Identify which cell holds the provided text, then report its (X, Y) central coordinate. 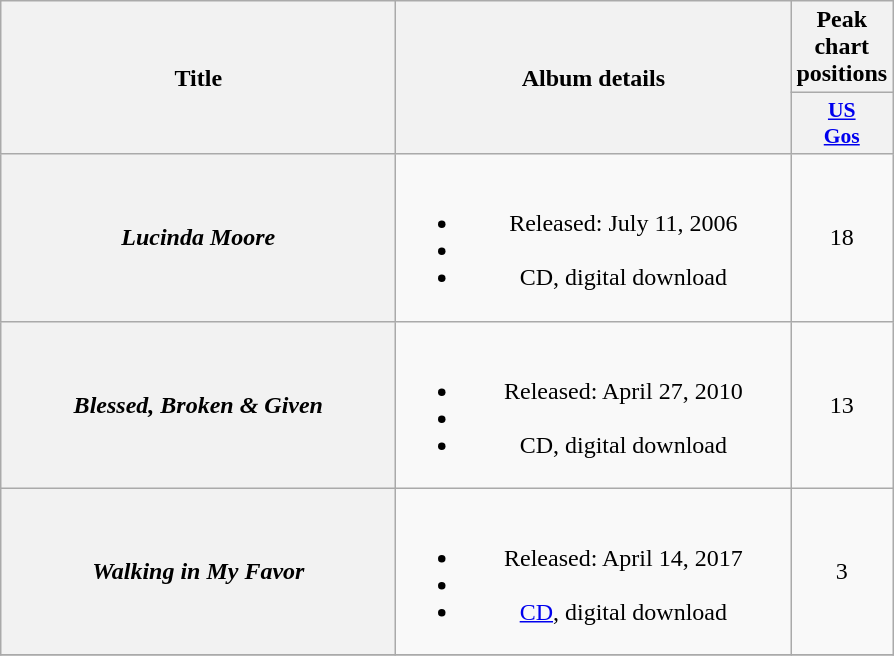
Lucinda Moore (198, 238)
18 (842, 238)
Blessed, Broken & Given (198, 404)
Released: April 27, 2010CD, digital download (594, 404)
Walking in My Favor (198, 572)
Released: April 14, 2017CD, digital download (594, 572)
USGos (842, 124)
Peak chart positions (842, 47)
3 (842, 572)
Title (198, 78)
13 (842, 404)
Released: July 11, 2006CD, digital download (594, 238)
Album details (594, 78)
